From the cell containing the given text, extract its center point as (X, Y) coordinate. 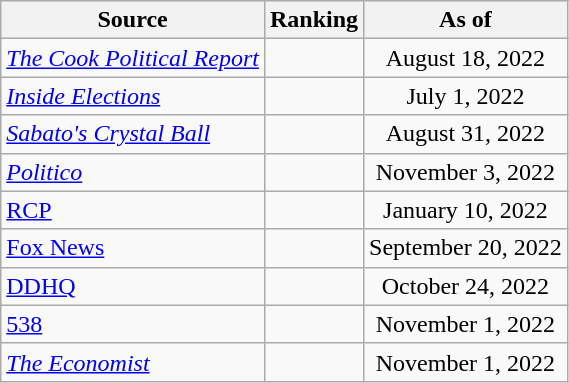
August 18, 2022 (466, 58)
September 20, 2022 (466, 248)
Inside Elections (133, 96)
October 24, 2022 (466, 286)
January 10, 2022 (466, 210)
As of (466, 20)
Politico (133, 172)
November 3, 2022 (466, 172)
DDHQ (133, 286)
The Cook Political Report (133, 58)
Sabato's Crystal Ball (133, 134)
July 1, 2022 (466, 96)
Ranking (314, 20)
The Economist (133, 362)
August 31, 2022 (466, 134)
538 (133, 324)
Source (133, 20)
Fox News (133, 248)
RCP (133, 210)
